Capture the cell that displays the provided text and extract its [x, y] central coordinate. 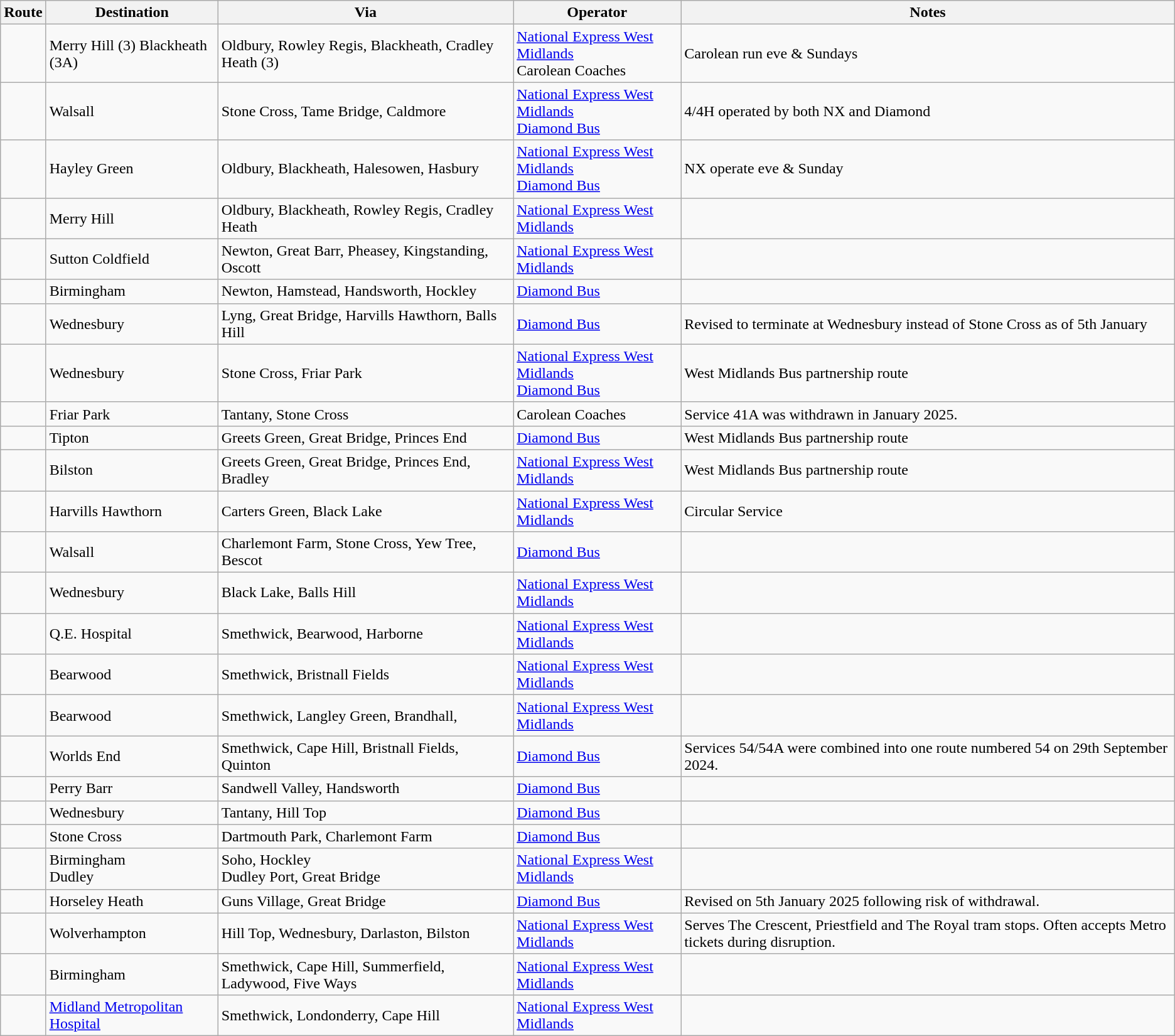
Via [365, 13]
Lyng, Great Bridge, Harvills Hawthorn, Balls Hill [365, 324]
Tantany, Hill Top [365, 812]
Notes [928, 13]
Merry Hill [132, 219]
Soho, HockleyDudley Port, Great Bridge [365, 869]
Merry Hill (3) Blackheath (3A) [132, 53]
NX operate eve & Sunday [928, 169]
Carolean run eve & Sundays [928, 53]
Smethwick, Londonderry, Cape Hill [365, 1015]
Services 54/54A were combined into one route numbered 54 on 29th September 2024. [928, 756]
Greets Green, Great Bridge, Princes End [365, 438]
Smethwick, Langley Green, Brandhall, [365, 716]
Route [23, 13]
Worlds End [132, 756]
Sutton Coldfield [132, 259]
Newton, Hamstead, Handsworth, Hockley [365, 291]
Serves The Crescent, Priestfield and The Royal tram stops. Often accepts Metro tickets during disruption. [928, 933]
Tipton [132, 438]
Stone Cross, Friar Park [365, 373]
Circular Service [928, 511]
Greets Green, Great Bridge, Princes End, Bradley [365, 470]
Stone Cross [132, 836]
Charlemont Farm, Stone Cross, Yew Tree, Bescot [365, 553]
Perry Barr [132, 789]
National Express West MidlandsCarolean Coaches [598, 53]
Harvills Hawthorn [132, 511]
Wolverhampton [132, 933]
Carters Green, Black Lake [365, 511]
Revised to terminate at Wednesbury instead of Stone Cross as of 5th January [928, 324]
Tantany, Stone Cross [365, 414]
4/4H operated by both NX and Diamond [928, 111]
Oldbury, Rowley Regis, Blackheath, Cradley Heath (3) [365, 53]
Smethwick, Bristnall Fields [365, 674]
Midland Metropolitan Hospital [132, 1015]
Service 41A was withdrawn in January 2025. [928, 414]
Sandwell Valley, Handsworth [365, 789]
Destination [132, 13]
Dartmouth Park, Charlemont Farm [365, 836]
Smethwick, Bearwood, Harborne [365, 634]
Oldbury, Blackheath, Rowley Regis, Cradley Heath [365, 219]
Oldbury, Blackheath, Halesowen, Hasbury [365, 169]
Bilston [132, 470]
Operator [598, 13]
Revised on 5th January 2025 following risk of withdrawal. [928, 901]
Hayley Green [132, 169]
Black Lake, Balls Hill [365, 593]
Smethwick, Cape Hill, Summerfield, Ladywood, Five Ways [365, 974]
Carolean Coaches [598, 414]
Stone Cross, Tame Bridge, Caldmore [365, 111]
Hill Top, Wednesbury, Darlaston, Bilston [365, 933]
Q.E. Hospital [132, 634]
Friar Park [132, 414]
Guns Village, Great Bridge [365, 901]
Newton, Great Barr, Pheasey, Kingstanding, Oscott [365, 259]
Smethwick, Cape Hill, Bristnall Fields, Quinton [365, 756]
Horseley Heath [132, 901]
BirminghamDudley [132, 869]
